Search for the cell housing the specified text and yield its [X, Y] center coordinate. 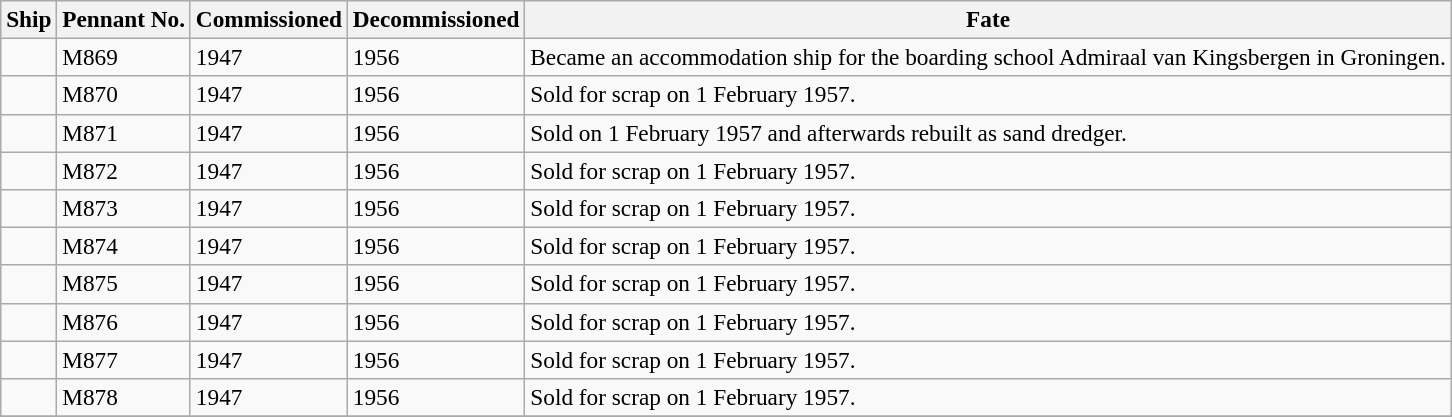
M876 [124, 322]
M870 [124, 95]
M875 [124, 284]
Decommissioned [436, 19]
M873 [124, 208]
M878 [124, 397]
M869 [124, 57]
M877 [124, 359]
Fate [988, 19]
M874 [124, 246]
Commissioned [268, 19]
M872 [124, 170]
Sold on 1 February 1957 and afterwards rebuilt as sand dredger. [988, 133]
M871 [124, 133]
Became an accommodation ship for the boarding school Admiraal van Kingsbergen in Groningen. [988, 57]
Pennant No. [124, 19]
Ship [29, 19]
